Identify which cell holds the provided text, then report its (X, Y) central coordinate. 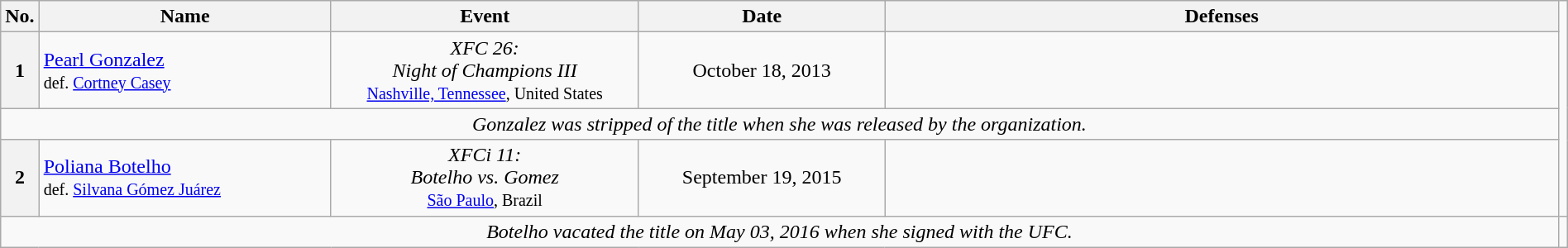
XFCi 11:Botelho vs. GomezSão Paulo, Brazil (485, 178)
Defenses (1221, 17)
Poliana Botelhodef. Silvana Gómez Juárez (185, 178)
Gonzalez was stripped of the title when she was released by the organization. (779, 124)
1 (20, 70)
Date (762, 17)
Event (485, 17)
Pearl Gonzalezdef. Cortney Casey (185, 70)
Botelho vacated the title on May 03, 2016 when she signed with the UFC. (779, 231)
September 19, 2015 (762, 178)
2 (20, 178)
No. (20, 17)
October 18, 2013 (762, 70)
Name (185, 17)
XFC 26:Night of Champions IIINashville, Tennessee, United States (485, 70)
